Capture the cell that displays the provided text and extract its (x, y) central coordinate. 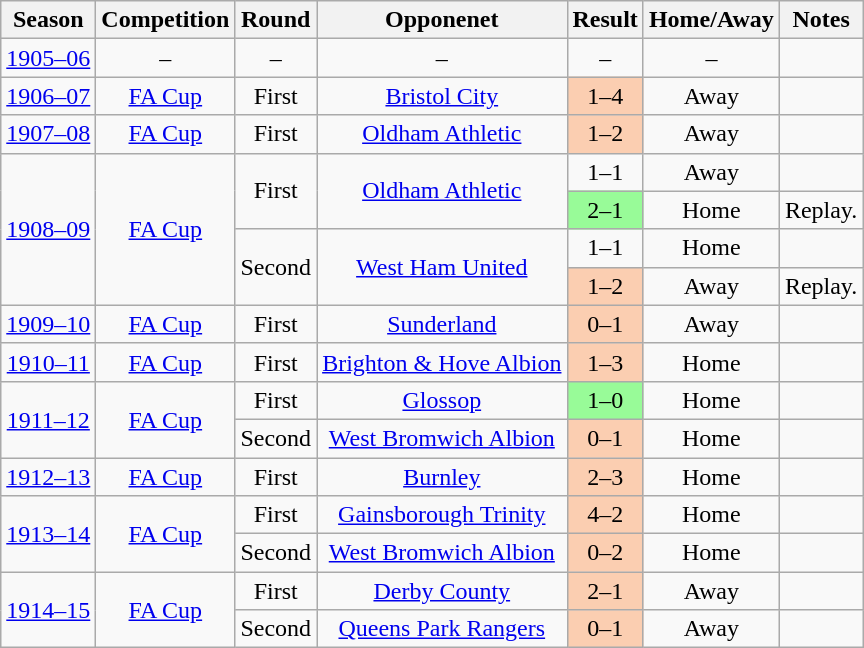
Home/Away (711, 20)
1–0 (605, 400)
1914–15 (48, 610)
1913–14 (48, 534)
1906–07 (48, 96)
4–2 (605, 515)
Sunderland (442, 324)
Result (605, 20)
1–4 (605, 96)
1912–13 (48, 477)
0–2 (605, 553)
Competition (166, 20)
Notes (820, 20)
Season (48, 20)
Bristol City (442, 96)
Glossop (442, 400)
Burnley (442, 477)
West Ham United (442, 267)
1911–12 (48, 419)
1910–11 (48, 362)
1909–10 (48, 324)
Gainsborough Trinity (442, 515)
2–3 (605, 477)
1908–09 (48, 229)
Opponenet (442, 20)
Round (276, 20)
1–3 (605, 362)
1905–06 (48, 58)
Queens Park Rangers (442, 629)
Brighton & Hove Albion (442, 362)
1907–08 (48, 134)
Derby County (442, 591)
